Search for the cell housing the specified text and yield its (X, Y) center coordinate. 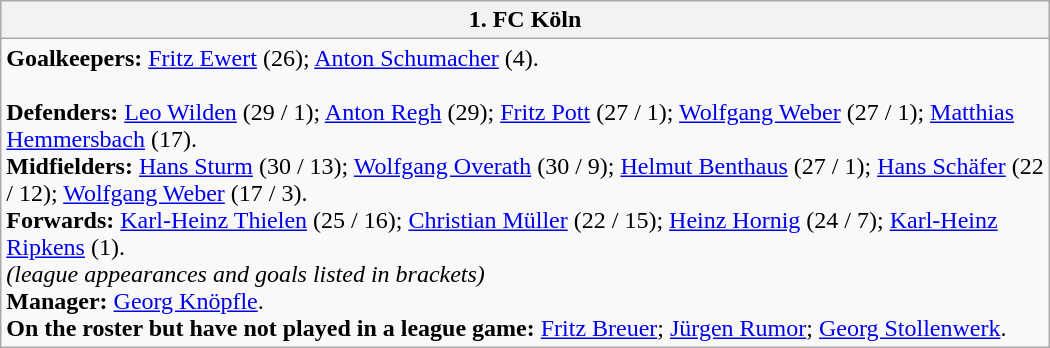
1. FC Köln (525, 20)
